Output the (X, Y) coordinate of the center of the cell containing the given text.  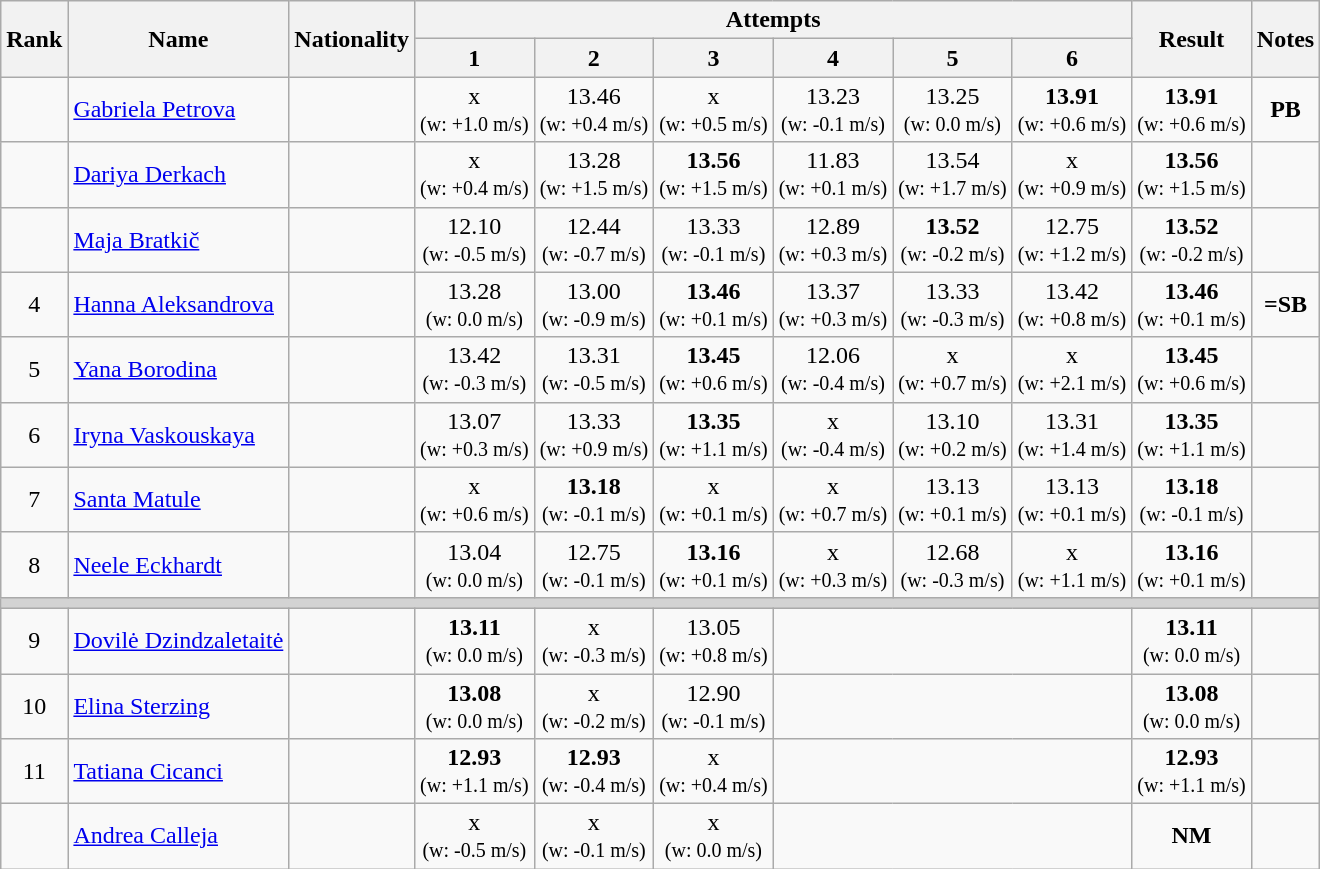
Dovilė Dzindzaletaitė (178, 640)
Iryna Vaskouskaya (178, 434)
x (w: +1.1 m/s) (1072, 564)
11 (34, 772)
13.07 (w: +0.3 m/s) (475, 434)
x (w: +0.9 m/s) (1072, 174)
Result (1192, 39)
Hanna Aleksandrova (178, 304)
Notes (1285, 39)
2 (594, 58)
Gabriela Petrova (178, 110)
Yana Borodina (178, 370)
12.90 (w: -0.1 m/s) (714, 706)
x (w: -0.2 m/s) (594, 706)
=SB (1285, 304)
13.37 (w: +0.3 m/s) (833, 304)
11.83 (w: +0.1 m/s) (833, 174)
Andrea Calleja (178, 836)
13.28 (w: 0.0 m/s) (475, 304)
Neele Eckhardt (178, 564)
3 (714, 58)
13.31 (w: -0.5 m/s) (594, 370)
12.10 (w: -0.5 m/s) (475, 240)
Rank (34, 39)
13.33 (w: -0.1 m/s) (714, 240)
13.04 (w: 0.0 m/s) (475, 564)
13.05 (w: +0.8 m/s) (714, 640)
9 (34, 640)
13.42 (w: +0.8 m/s) (1072, 304)
x (w: -0.3 m/s) (594, 640)
8 (34, 564)
12.06 (w: -0.4 m/s) (833, 370)
13.33 (w: -0.3 m/s) (953, 304)
NM (1192, 836)
13.23 (w: -0.1 m/s) (833, 110)
12.89 (w: +0.3 m/s) (833, 240)
13.10 (w: +0.2 m/s) (953, 434)
Dariya Derkach (178, 174)
PB (1285, 110)
Maja Bratkič (178, 240)
x (w: +2.1 m/s) (1072, 370)
12.75 (w: -0.1 m/s) (594, 564)
12.75 (w: +1.2 m/s) (1072, 240)
x (w: -0.5 m/s) (475, 836)
x (w: +0.1 m/s) (714, 500)
Santa Matule (178, 500)
12.93 (w: -0.4 m/s) (594, 772)
Tatiana Cicanci (178, 772)
13.54 (w: +1.7 m/s) (953, 174)
13.31 (w: +1.4 m/s) (1072, 434)
x (w: 0.0 m/s) (714, 836)
x (w: -0.1 m/s) (594, 836)
13.46 (w: +0.4 m/s) (594, 110)
13.33 (w: +0.9 m/s) (594, 434)
Name (178, 39)
13.25 (w: 0.0 m/s) (953, 110)
12.44 (w: -0.7 m/s) (594, 240)
13.28 (w: +1.5 m/s) (594, 174)
7 (34, 500)
13.00 (w: -0.9 m/s) (594, 304)
x (w: +0.5 m/s) (714, 110)
x (w: +0.3 m/s) (833, 564)
Attempts (774, 20)
1 (475, 58)
x (w: -0.4 m/s) (833, 434)
Nationality (352, 39)
Elina Sterzing (178, 706)
x (w: +0.6 m/s) (475, 500)
x (w: +1.0 m/s) (475, 110)
10 (34, 706)
13.42 (w: -0.3 m/s) (475, 370)
12.68 (w: -0.3 m/s) (953, 564)
